Search for the cell housing the specified text and yield its [x, y] center coordinate. 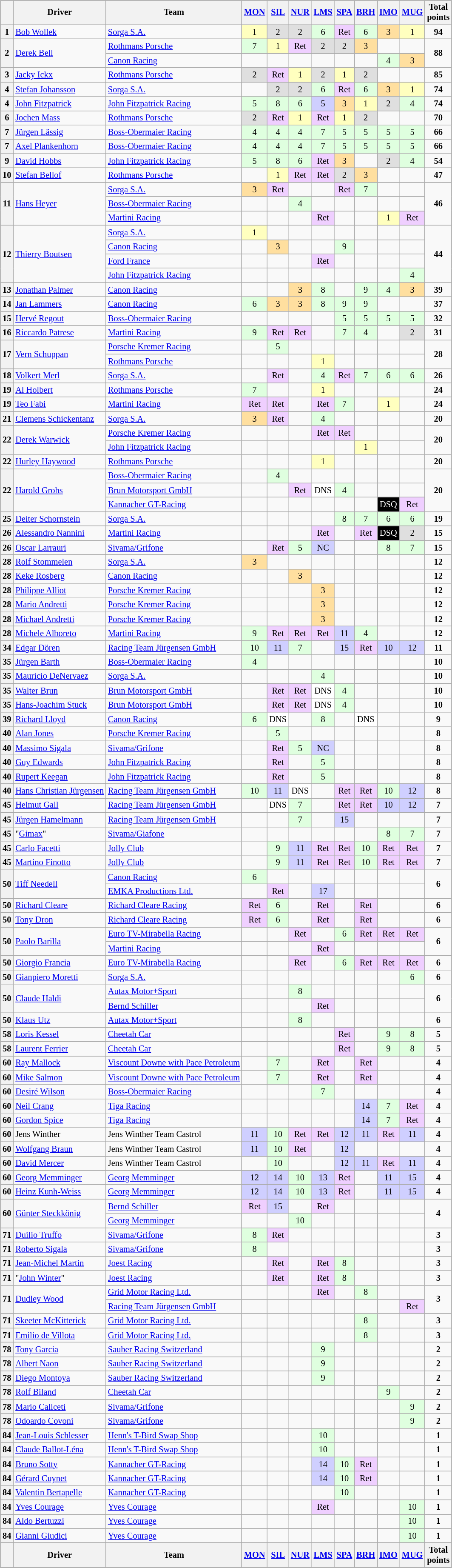
Al Holbert [60, 390]
Derek Bell [60, 54]
Tony Garcia [60, 1350]
Clemens Schickentanz [60, 419]
Hervé Regout [60, 318]
Helmut Gall [60, 805]
Günter Steckkönig [60, 1214]
EMKA Productions Ltd. [174, 891]
David Mercer [60, 1163]
Jürgen Hamelmann [60, 820]
Odoardo Covoni [60, 1421]
Michele Alboreto [60, 634]
Jochen Mass [60, 118]
Dudley Wood [60, 1300]
Hans Christian Jürgensen [60, 791]
Gianpiero Moretti [60, 977]
Claude Ballot-Léna [60, 1450]
Richard Cleare [60, 905]
Harold Grohs [60, 490]
Tony Dron [60, 920]
Mario Caliceti [60, 1407]
Giorgio Francia [60, 963]
Gordon Spice [60, 1120]
Duilio Truffo [60, 1235]
Stefan Johansson [60, 89]
21 [7, 419]
Wolfgang Braun [60, 1149]
Guy Edwards [60, 763]
Keke Rosberg [60, 576]
Teo Fabi [60, 404]
Paolo Barilla [60, 941]
Neil Crang [60, 1106]
88 [438, 54]
Albert Naon [60, 1364]
John Fitzpatrick [60, 104]
Walter Brun [60, 691]
Diego Montoya [60, 1378]
Jean-Michel Martin [60, 1264]
Roberto Sigala [60, 1249]
Jürgen Barth [60, 662]
Bob Wollek [60, 32]
Carlo Facetti [60, 848]
Ford France [174, 261]
31 [438, 333]
Alessandro Nannini [60, 533]
Claude Haldi [60, 998]
Riccardo Patrese [60, 333]
Vern Schuppan [60, 354]
Alan Jones [60, 734]
"Gimax" [60, 834]
Skeeter McKitterick [60, 1321]
"John Winter" [60, 1278]
Rolf Stommelen [60, 562]
Bruno Sotty [60, 1464]
Desiré Wilson [60, 1092]
Tiff Needell [60, 884]
Edgar Dören [60, 648]
25 [7, 519]
Mauricio DeNervaez [60, 677]
Valentin Bertapelle [60, 1493]
Hans Heyer [60, 204]
Rupert Keegan [60, 777]
54 [438, 161]
Loris Kessel [60, 1034]
Martino Finotto [60, 863]
Gianni Giudici [60, 1536]
Heinz Kunh-Weiss [60, 1192]
Volkert Merl [60, 376]
Ray Mallock [60, 1063]
32 [438, 318]
Sivama/Giafone [174, 834]
94 [438, 32]
Axel Plankenhorn [60, 147]
Jean-Louis Schlesser [60, 1436]
Laurent Ferrier [60, 1049]
70 [438, 118]
Stefan Bellof [60, 175]
37 [438, 304]
Derek Warwick [60, 440]
Jan Lammers [60, 304]
16 [7, 333]
Thierry Boutsen [60, 254]
Jacky Ickx [60, 75]
47 [438, 175]
85 [438, 75]
Hans-Joachim Stuck [60, 705]
46 [438, 204]
Aldo Bertuzzi [60, 1522]
Philippe Alliot [60, 591]
Mario Andretti [60, 605]
Gérard Cuynet [60, 1479]
Mike Salmon [60, 1077]
Emilio de Villota [60, 1335]
Rolf Biland [60, 1393]
Klaus Utz [60, 1020]
34 [7, 648]
Oscar Larrauri [60, 548]
Michael Andretti [60, 619]
44 [438, 254]
Deiter Schornstein [60, 519]
Jürgen Lässig [60, 132]
Jonathan Palmer [60, 290]
Hurley Haywood [60, 462]
David Hobbs [60, 161]
Jens Winther [60, 1135]
Massimo Sigala [60, 748]
Richard Lloyd [60, 720]
18 [7, 376]
